For the text-containing cell, return its midpoint in (X, Y) coordinate format. 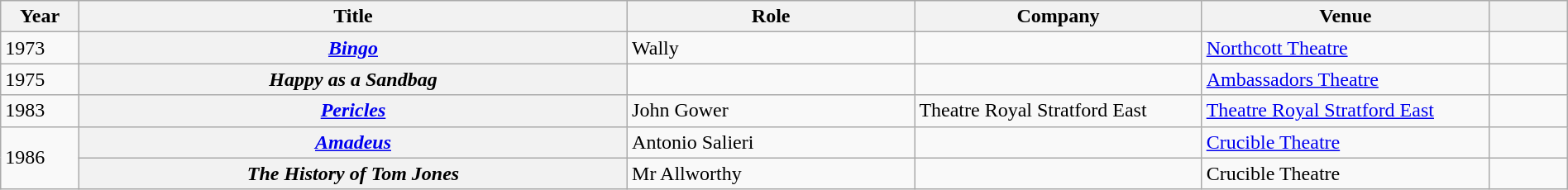
Venue (1345, 17)
Wally (771, 48)
Northcott Theatre (1345, 48)
Antonio Salieri (771, 142)
Pericles (352, 111)
1975 (40, 79)
Ambassadors Theatre (1345, 79)
1983 (40, 111)
1973 (40, 48)
Mr Allworthy (771, 173)
Role (771, 17)
Company (1059, 17)
The History of Tom Jones (352, 173)
Bingo (352, 48)
Happy as a Sandbag (352, 79)
John Gower (771, 111)
Amadeus (352, 142)
1986 (40, 158)
Year (40, 17)
Title (352, 17)
